Search for the cell housing the specified text and yield its [X, Y] center coordinate. 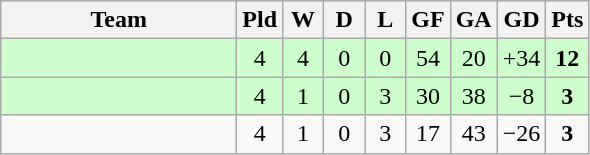
D [344, 20]
GF [428, 20]
−26 [522, 134]
Pld [260, 20]
Team [119, 20]
+34 [522, 58]
GD [522, 20]
−8 [522, 96]
W [304, 20]
12 [568, 58]
43 [474, 134]
30 [428, 96]
Pts [568, 20]
20 [474, 58]
38 [474, 96]
17 [428, 134]
54 [428, 58]
L [386, 20]
GA [474, 20]
